Pinpoint the cell where the given text exists, returning its [x, y] midpoint coordinate. 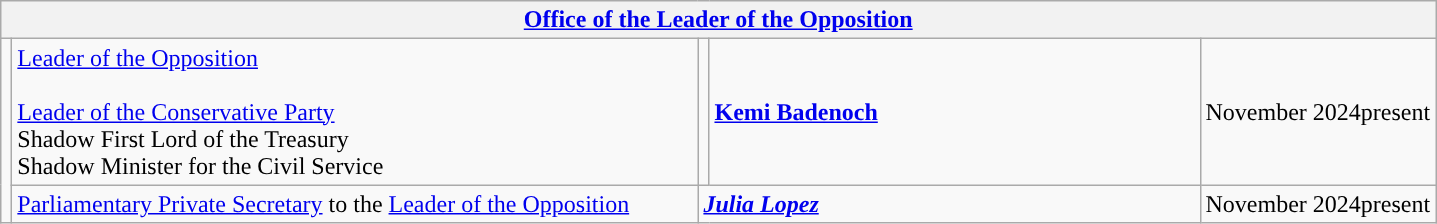
Kemi Badenoch [954, 112]
Julia Lopez [949, 204]
Leader of the OppositionLeader of the Conservative PartyShadow First Lord of the TreasuryShadow Minister for the Civil Service [355, 112]
Parliamentary Private Secretary to the Leader of the Opposition [355, 204]
Office of the Leader of the Opposition [718, 20]
